Scan for the cell matching the given text and deliver its (x, y) coordinate at center. 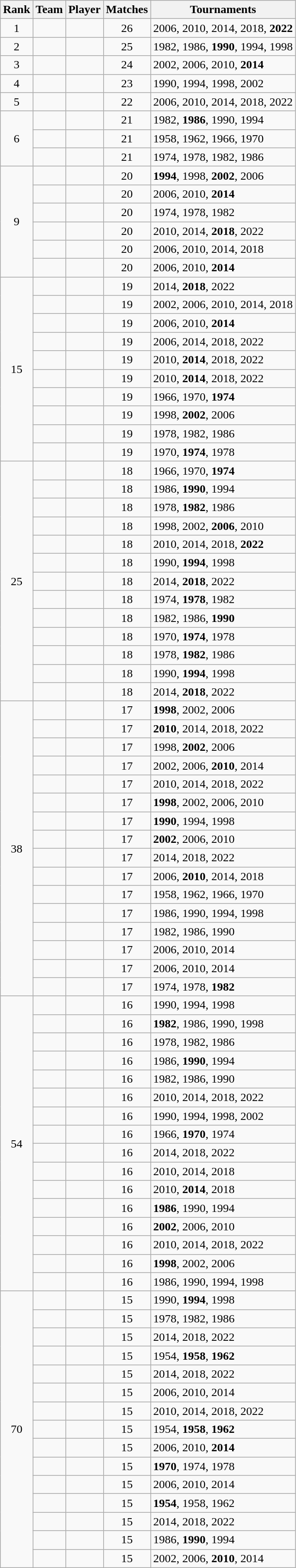
1982, 1986, 1990, 1994, 1998 (223, 47)
9 (16, 221)
Matches (127, 10)
2 (16, 47)
38 (16, 849)
Player (84, 10)
26 (127, 28)
Rank (16, 10)
1982, 1986, 1990, 1998 (223, 1024)
Team (49, 10)
2002, 2006, 2010, 2014, 2018 (223, 305)
3 (16, 65)
23 (127, 83)
1974, 1978, 1982, 1986 (223, 157)
70 (16, 1429)
5 (16, 102)
1982, 1986, 1990, 1994 (223, 120)
54 (16, 1143)
24 (127, 65)
22 (127, 102)
Tournaments (223, 10)
1994, 1998, 2002, 2006 (223, 175)
6 (16, 139)
2006, 2014, 2018, 2022 (223, 342)
4 (16, 83)
1 (16, 28)
